Extract the (x, y) coordinate from the center of the cell holding the provided text.  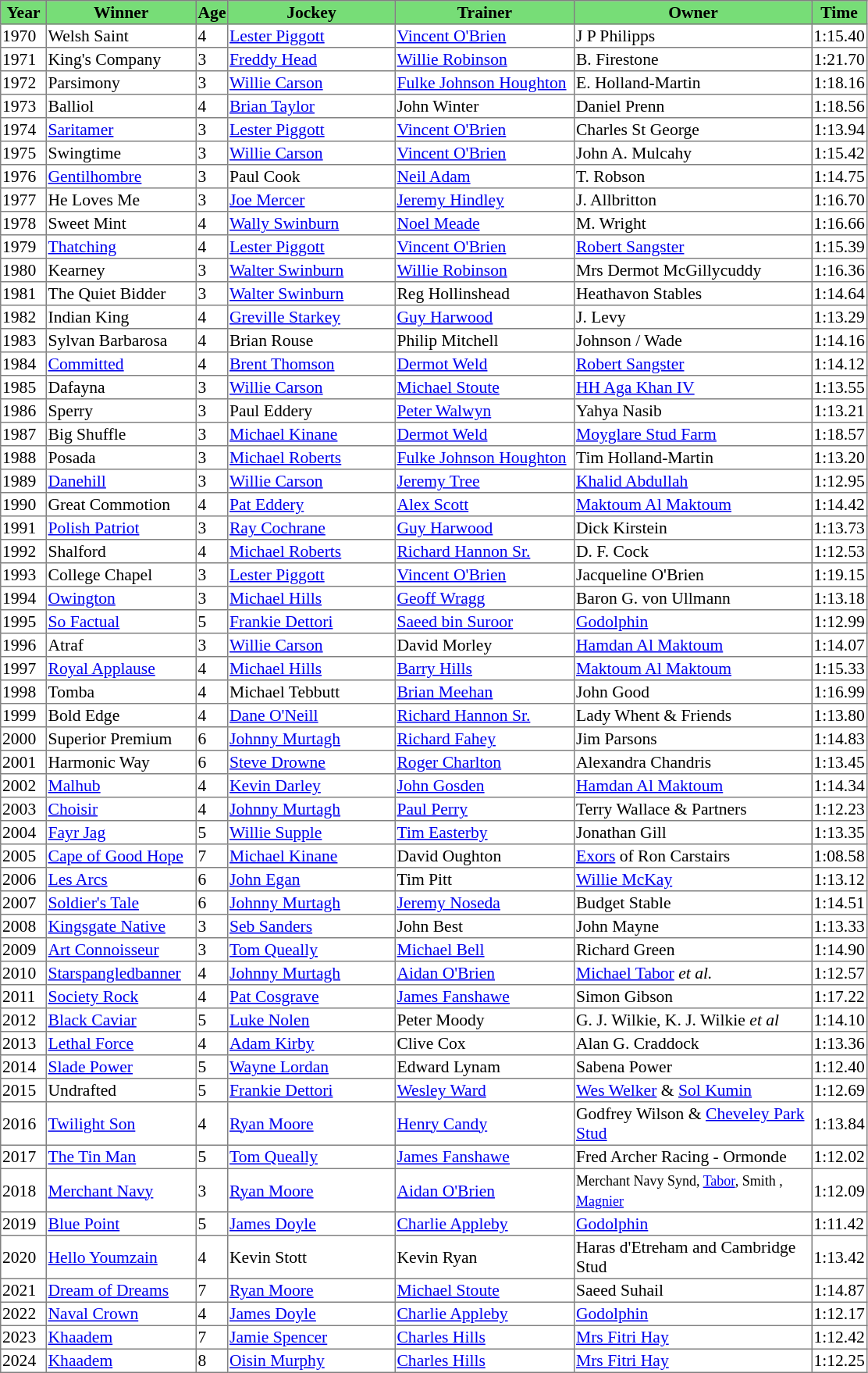
1:13.45 (839, 762)
Moyglare Stud Farm (693, 434)
1978 (23, 223)
1:15.39 (839, 247)
2003 (23, 809)
1998 (23, 692)
2011 (23, 997)
1:12.57 (839, 973)
1:12.99 (839, 622)
Charles St George (693, 130)
1988 (23, 458)
1976 (23, 177)
Paul Eddery (311, 411)
Dick Kirstein (693, 528)
1:14.64 (839, 294)
Godfrey Wilson & Cheveley Park Stud (693, 1124)
Naval Crown (121, 1314)
Superior Premium (121, 739)
2000 (23, 739)
Brian Rouse (311, 341)
1:14.34 (839, 786)
1:15.33 (839, 669)
Cape of Good Hope (121, 856)
D. F. Cock (693, 551)
Jacqueline O'Brien (693, 575)
King's Company (121, 59)
Fred Archer Racing - Ormonde (693, 1157)
Harmonic Way (121, 762)
T. Robson (693, 177)
So Factual (121, 622)
Brian Taylor (311, 106)
Luke Nolen (311, 1020)
Tim Holland-Martin (693, 458)
Yahya Nasib (693, 411)
John Best (485, 926)
Blue Point (121, 1224)
2012 (23, 1020)
Gentilhombre (121, 177)
2019 (23, 1224)
1:13.18 (839, 598)
2010 (23, 973)
Baron G. von Ullmann (693, 598)
Heathavon Stables (693, 294)
Michael Bell (485, 950)
Balliol (121, 106)
Ray Cochrane (311, 528)
HH Aga Khan IV (693, 387)
G. J. Wilkie, K. J. Wilkie et al (693, 1020)
The Quiet Bidder (121, 294)
John Mayne (693, 926)
Richard Green (693, 950)
1971 (23, 59)
Reg Hollinshead (485, 294)
2022 (23, 1314)
Budget Stable (693, 903)
Kevin Ryan (485, 1257)
2005 (23, 856)
Wes Welker & Sol Kumin (693, 1090)
1996 (23, 645)
Brent Thomson (311, 364)
Noel Meade (485, 223)
1:12.40 (839, 1067)
Seb Sanders (311, 926)
1983 (23, 341)
1:13.21 (839, 411)
Soldier's Tale (121, 903)
Simon Gibson (693, 997)
1982 (23, 317)
1970 (23, 36)
Malhub (121, 786)
Welsh Saint (121, 36)
Kingsgate Native (121, 926)
Age (212, 12)
John Gosden (485, 786)
Barry Hills (485, 669)
1:13.29 (839, 317)
1997 (23, 669)
2017 (23, 1157)
1:14.42 (839, 505)
1:12.42 (839, 1337)
1985 (23, 387)
Owington (121, 598)
Owner (693, 12)
B. Firestone (693, 59)
Twilight Son (121, 1124)
2018 (23, 1190)
Lethal Force (121, 1043)
Pat Cosgrave (311, 997)
Michael Tabor et al. (693, 973)
Committed (121, 364)
John Good (693, 692)
1995 (23, 622)
Peter Moody (485, 1020)
Parsimony (121, 83)
J. Levy (693, 317)
2006 (23, 879)
1975 (23, 153)
Starspangledbanner (121, 973)
2023 (23, 1337)
Polish Patriot (121, 528)
Jamie Spencer (311, 1337)
1:18.56 (839, 106)
Oisin Murphy (311, 1361)
Exors of Ron Carstairs (693, 856)
Atraf (121, 645)
1:13.12 (839, 879)
Shalford (121, 551)
Society Rock (121, 997)
2009 (23, 950)
1:11.42 (839, 1224)
Clive Cox (485, 1043)
Tim Easterby (485, 833)
1991 (23, 528)
Slade Power (121, 1067)
Fayr Jag (121, 833)
Danehill (121, 481)
2015 (23, 1090)
Greville Starkey (311, 317)
Les Arcs (121, 879)
Mrs Dermot McGillycuddy (693, 270)
Willie Supple (311, 833)
David Morley (485, 645)
Choisir (121, 809)
1:12.95 (839, 481)
Winner (121, 12)
1:13.35 (839, 833)
Henry Candy (485, 1124)
He Loves Me (121, 200)
Alan G. Craddock (693, 1043)
2008 (23, 926)
Kearney (121, 270)
1986 (23, 411)
Haras d'Etreham and Cambridge Stud (693, 1257)
1:19.15 (839, 575)
1993 (23, 575)
8 (212, 1361)
Alex Scott (485, 505)
Art Connoisseur (121, 950)
Jeremy Hindley (485, 200)
2002 (23, 786)
1:12.23 (839, 809)
Paul Cook (311, 177)
John Winter (485, 106)
1972 (23, 83)
Posada (121, 458)
1:14.16 (839, 341)
Alexandra Chandris (693, 762)
1:13.55 (839, 387)
1973 (23, 106)
1:12.17 (839, 1314)
1:13.94 (839, 130)
M. Wright (693, 223)
Undrafted (121, 1090)
1:17.22 (839, 997)
1:13.36 (839, 1043)
Geoff Wragg (485, 598)
1:13.20 (839, 458)
Merchant Navy Synd, Tabor, Smith , Magnier (693, 1190)
1:14.07 (839, 645)
2021 (23, 1290)
Brian Meehan (485, 692)
2013 (23, 1043)
Jim Parsons (693, 739)
1:13.33 (839, 926)
1999 (23, 715)
1992 (23, 551)
Indian King (121, 317)
Trainer (485, 12)
2007 (23, 903)
Pat Eddery (311, 505)
Jonathan Gill (693, 833)
1:18.57 (839, 434)
Willie McKay (693, 879)
2004 (23, 833)
Swingtime (121, 153)
1:13.73 (839, 528)
J. Allbritton (693, 200)
1:14.87 (839, 1290)
Joe Mercer (311, 200)
Khalid Abdullah (693, 481)
2001 (23, 762)
Johnson / Wade (693, 341)
1974 (23, 130)
1994 (23, 598)
Saeed Suhail (693, 1290)
1:14.51 (839, 903)
Kevin Darley (311, 786)
1:12.25 (839, 1361)
2020 (23, 1257)
1:12.69 (839, 1090)
Dafayna (121, 387)
1:16.99 (839, 692)
College Chapel (121, 575)
David Oughton (485, 856)
Wally Swinburn (311, 223)
1:14.90 (839, 950)
Bold Edge (121, 715)
1:18.16 (839, 83)
Kevin Stott (311, 1257)
Saritamer (121, 130)
1990 (23, 505)
J P Philipps (693, 36)
Black Caviar (121, 1020)
1:16.70 (839, 200)
Jeremy Noseda (485, 903)
Sperry (121, 411)
1:14.83 (839, 739)
1:13.42 (839, 1257)
Steve Drowne (311, 762)
1:12.53 (839, 551)
Dream of Dreams (121, 1290)
Daniel Prenn (693, 106)
Sylvan Barbarosa (121, 341)
1989 (23, 481)
1:14.75 (839, 177)
Jeremy Tree (485, 481)
1:13.84 (839, 1124)
Terry Wallace & Partners (693, 809)
Sabena Power (693, 1067)
Tim Pitt (485, 879)
Philip Mitchell (485, 341)
Time (839, 12)
Adam Kirby (311, 1043)
Paul Perry (485, 809)
1:21.70 (839, 59)
The Tin Man (121, 1157)
Neil Adam (485, 177)
1987 (23, 434)
1:14.10 (839, 1020)
1:14.12 (839, 364)
Thatching (121, 247)
Year (23, 12)
1980 (23, 270)
Sweet Mint (121, 223)
2016 (23, 1124)
1:15.42 (839, 153)
1981 (23, 294)
Saeed bin Suroor (485, 622)
Wesley Ward (485, 1090)
Edward Lynam (485, 1067)
Michael Tebbutt (311, 692)
Lady Whent & Friends (693, 715)
1979 (23, 247)
1:12.09 (839, 1190)
1:15.40 (839, 36)
1:12.02 (839, 1157)
1:16.36 (839, 270)
Wayne Lordan (311, 1067)
Great Commotion (121, 505)
1:08.58 (839, 856)
Big Shuffle (121, 434)
1:16.66 (839, 223)
1984 (23, 364)
Dane O'Neill (311, 715)
E. Holland-Martin (693, 83)
Royal Applause (121, 669)
1977 (23, 200)
Jockey (311, 12)
Merchant Navy (121, 1190)
Roger Charlton (485, 762)
Hello Youmzain (121, 1257)
Tomba (121, 692)
1:13.80 (839, 715)
Peter Walwyn (485, 411)
2024 (23, 1361)
Richard Fahey (485, 739)
John Egan (311, 879)
2014 (23, 1067)
Freddy Head (311, 59)
John A. Mulcahy (693, 153)
